Locate the cell with the specified text and output its [x, y] center coordinate. 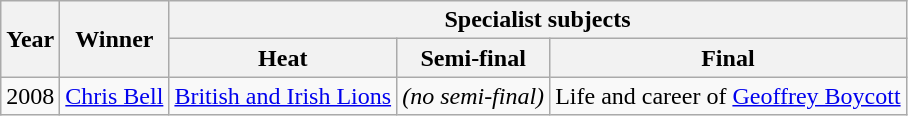
(no semi-final) [474, 96]
Winner [114, 39]
2008 [30, 96]
Year [30, 39]
Semi-final [474, 58]
Life and career of Geoffrey Boycott [728, 96]
British and Irish Lions [283, 96]
Heat [283, 58]
Specialist subjects [538, 20]
Final [728, 58]
Chris Bell [114, 96]
